Scan for the cell matching the given text and deliver its (X, Y) coordinate at center. 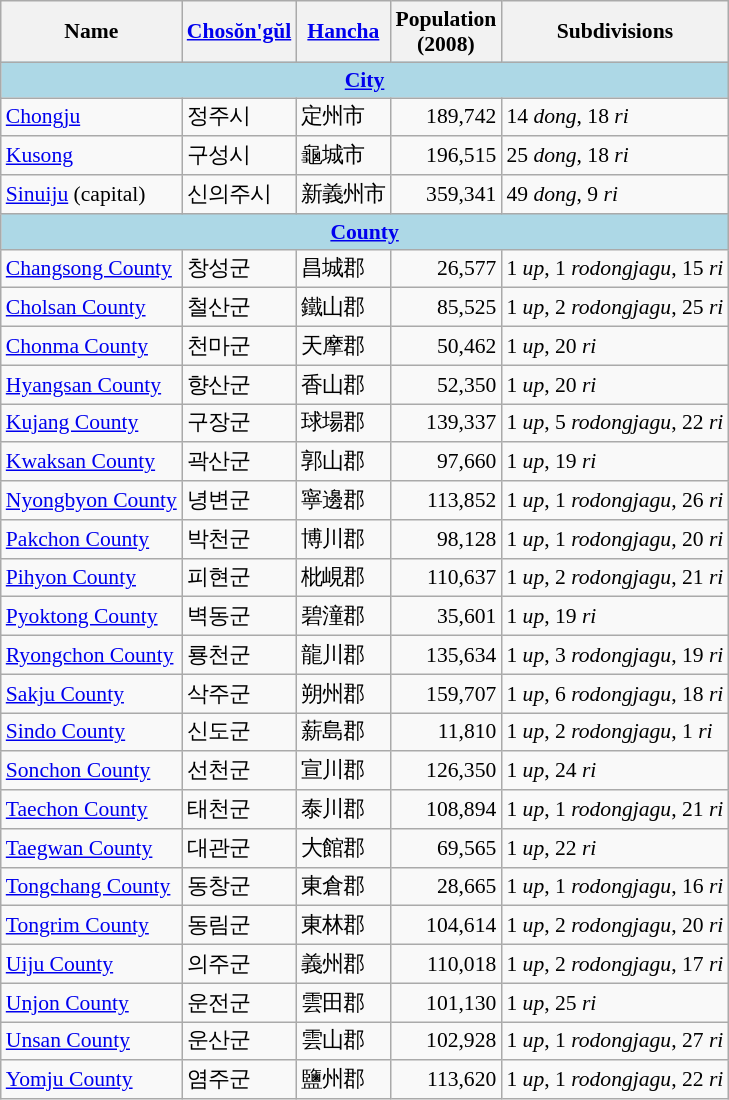
新義州市 (343, 194)
Changsong County (92, 268)
98,128 (446, 540)
1 up, 2 rodongjagu, 20 ri (614, 926)
곽산군 (240, 462)
189,742 (446, 118)
동창군 (240, 886)
1 up, 2 rodongjagu, 1 ri (614, 732)
Chosŏn'gŭl (240, 32)
1 up, 3 rodongjagu, 19 ri (614, 656)
1 up, 1 rodongjagu, 16 ri (614, 886)
향산군 (240, 384)
113,620 (446, 1080)
Unsan County (92, 1042)
선천군 (240, 772)
Population(2008) (446, 32)
35,601 (446, 616)
1 up, 25 ri (614, 1002)
龍川郡 (343, 656)
定州市 (343, 118)
녕변군 (240, 500)
천마군 (240, 346)
126,350 (446, 772)
東倉郡 (343, 886)
벽동군 (240, 616)
28,665 (446, 886)
Sindo County (92, 732)
Name (92, 32)
Tongchang County (92, 886)
철산군 (240, 308)
49 dong, 9 ri (614, 194)
Pihyon County (92, 578)
大館郡 (343, 848)
Chongju (92, 118)
Sakju County (92, 694)
雲山郡 (343, 1042)
135,634 (446, 656)
1 up, 2 rodongjagu, 21 ri (614, 578)
운산군 (240, 1042)
101,130 (446, 1002)
雲田郡 (343, 1002)
태천군 (240, 810)
City (365, 80)
구장군 (240, 424)
14 dong, 18 ri (614, 118)
Pakchon County (92, 540)
Pyoktong County (92, 616)
朔州郡 (343, 694)
Kwaksan County (92, 462)
1 up, 1 rodongjagu, 15 ri (614, 268)
11,810 (446, 732)
박천군 (240, 540)
50,462 (446, 346)
신의주시 (240, 194)
Sinuiju (capital) (92, 194)
1 up, 2 rodongjagu, 17 ri (614, 964)
County (365, 232)
창성군 (240, 268)
Yomju County (92, 1080)
52,350 (446, 384)
피현군 (240, 578)
球場郡 (343, 424)
東林郡 (343, 926)
운전군 (240, 1002)
Tongrim County (92, 926)
昌城郡 (343, 268)
天摩郡 (343, 346)
1 up, 1 rodongjagu, 22 ri (614, 1080)
룡천군 (240, 656)
113,852 (446, 500)
1 up, 6 rodongjagu, 18 ri (614, 694)
359,341 (446, 194)
Nyongbyon County (92, 500)
Sonchon County (92, 772)
159,707 (446, 694)
1 up, 24 ri (614, 772)
郭山郡 (343, 462)
鹽州郡 (343, 1080)
1 up, 1 rodongjagu, 20 ri (614, 540)
枇峴郡 (343, 578)
26,577 (446, 268)
삭주군 (240, 694)
1 up, 1 rodongjagu, 21 ri (614, 810)
香山郡 (343, 384)
Unjon County (92, 1002)
Ryongchon County (92, 656)
Kusong (92, 156)
薪島郡 (343, 732)
龜城市 (343, 156)
108,894 (446, 810)
110,637 (446, 578)
Chonma County (92, 346)
196,515 (446, 156)
Cholsan County (92, 308)
Kujang County (92, 424)
의주군 (240, 964)
Subdivisions (614, 32)
1 up, 22 ri (614, 848)
110,018 (446, 964)
139,337 (446, 424)
Taegwan County (92, 848)
동림군 (240, 926)
Hancha (343, 32)
1 up, 2 rodongjagu, 25 ri (614, 308)
Taechon County (92, 810)
1 up, 1 rodongjagu, 26 ri (614, 500)
泰川郡 (343, 810)
鐵山郡 (343, 308)
宣川郡 (343, 772)
Uiju County (92, 964)
69,565 (446, 848)
博川郡 (343, 540)
염주군 (240, 1080)
102,928 (446, 1042)
신도군 (240, 732)
25 dong, 18 ri (614, 156)
구성시 (240, 156)
대관군 (240, 848)
1 up, 5 rodongjagu, 22 ri (614, 424)
碧潼郡 (343, 616)
104,614 (446, 926)
義州郡 (343, 964)
1 up, 1 rodongjagu, 27 ri (614, 1042)
寧邊郡 (343, 500)
85,525 (446, 308)
97,660 (446, 462)
Hyangsan County (92, 384)
정주시 (240, 118)
